Output the [x, y] coordinate of the center of the cell containing the given text.  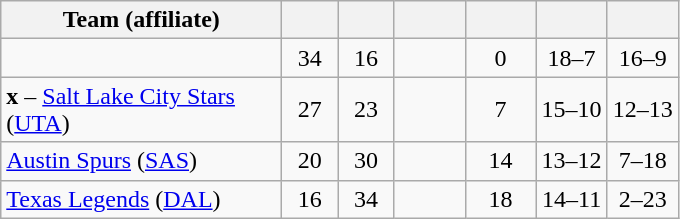
2–23 [642, 199]
16–9 [642, 58]
23 [366, 110]
14 [500, 161]
x – Salt Lake City Stars (UTA) [142, 110]
27 [310, 110]
15–10 [572, 110]
7 [500, 110]
7–18 [642, 161]
Austin Spurs (SAS) [142, 161]
20 [310, 161]
13–12 [572, 161]
Texas Legends (DAL) [142, 199]
Team (affiliate) [142, 20]
18 [500, 199]
14–11 [572, 199]
30 [366, 161]
0 [500, 58]
18–7 [572, 58]
12–13 [642, 110]
